Extract the (X, Y) coordinate from the center of the cell holding the provided text.  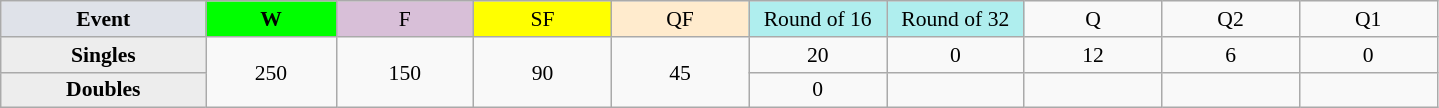
F (405, 19)
45 (680, 72)
Round of 32 (955, 19)
Q1 (1368, 19)
Round of 16 (818, 19)
12 (1093, 55)
6 (1231, 55)
250 (271, 72)
Q2 (1231, 19)
150 (405, 72)
Q (1093, 19)
Event (104, 19)
W (271, 19)
QF (680, 19)
90 (543, 72)
SF (543, 19)
Singles (104, 55)
20 (818, 55)
Doubles (104, 90)
